Search for the cell housing the specified text and yield its [X, Y] center coordinate. 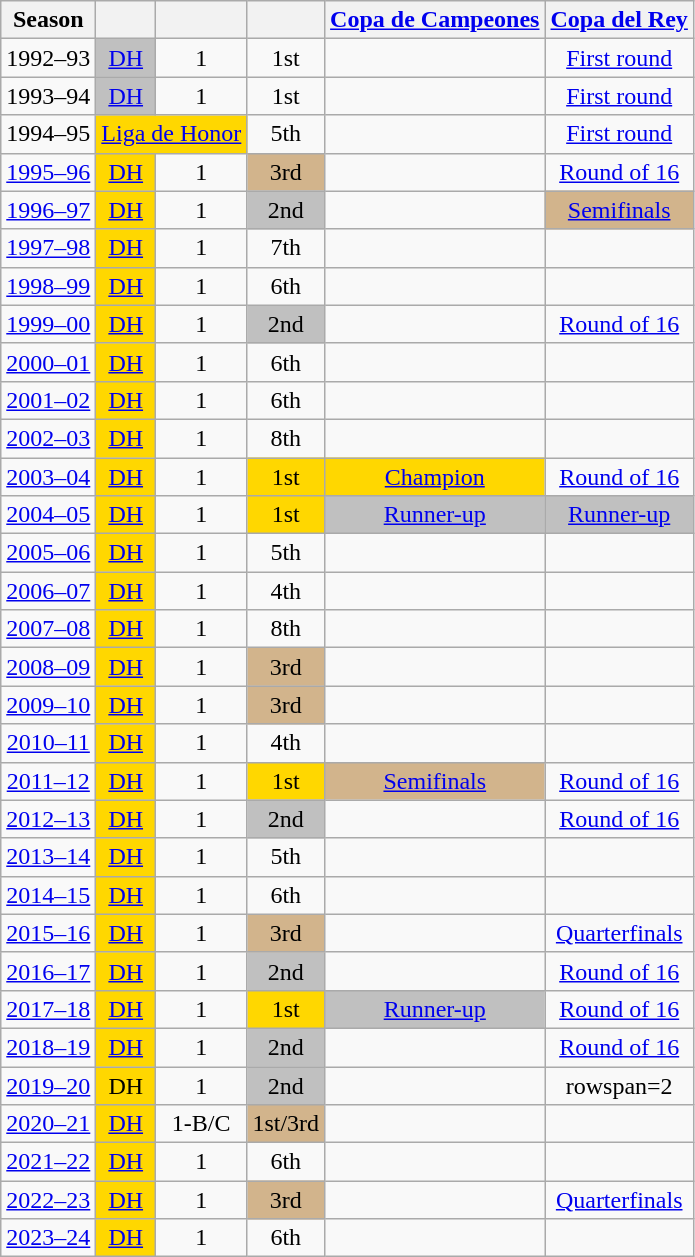
2023–24 [48, 1238]
2019–20 [48, 1085]
2021–22 [48, 1162]
1993–94 [48, 96]
rowspan=2 [619, 1085]
2004–05 [48, 515]
2001–02 [48, 400]
1997–98 [48, 248]
2003–04 [48, 477]
2016–17 [48, 971]
1999–00 [48, 324]
2000–01 [48, 362]
2009–10 [48, 705]
1-B/C [202, 1124]
2013–14 [48, 857]
2005–06 [48, 553]
Liga de Honor [172, 134]
Season [48, 20]
2011–12 [48, 781]
Copa del Rey [619, 20]
1994–95 [48, 134]
2010–11 [48, 743]
2006–07 [48, 591]
1995–96 [48, 172]
1996–97 [48, 210]
2007–08 [48, 629]
2018–19 [48, 1047]
2020–21 [48, 1124]
Champion [435, 477]
2008–09 [48, 667]
1992–93 [48, 58]
Copa de Campeones [435, 20]
2012–13 [48, 819]
2015–16 [48, 933]
1st/3rd [286, 1124]
2017–18 [48, 1009]
7th [286, 248]
2014–15 [48, 895]
2022–23 [48, 1200]
2002–03 [48, 438]
1998–99 [48, 286]
